Search for the cell housing the specified text and yield its [x, y] center coordinate. 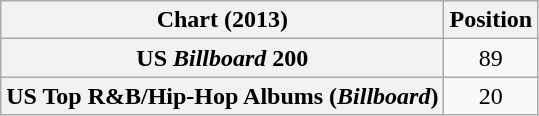
US Billboard 200 [222, 58]
Chart (2013) [222, 20]
20 [491, 96]
89 [491, 58]
US Top R&B/Hip-Hop Albums (Billboard) [222, 96]
Position [491, 20]
